Extract the [x, y] coordinate from the center of the cell holding the provided text.  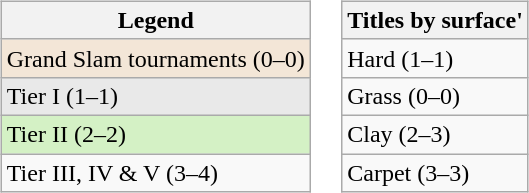
Tier III, IV & V (3–4) [156, 173]
Clay (2–3) [436, 134]
Grass (0–0) [436, 96]
Carpet (3–3) [436, 173]
Hard (1–1) [436, 58]
Tier I (1–1) [156, 96]
Titles by surface' [436, 20]
Tier II (2–2) [156, 134]
Grand Slam tournaments (0–0) [156, 58]
Legend [156, 20]
